Detect which cell encompasses the target text, then output its (x, y) center coordinate. 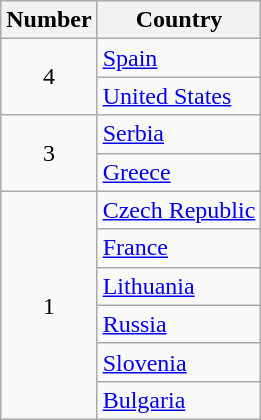
United States (179, 96)
Lithuania (179, 286)
Russia (179, 324)
Spain (179, 58)
Czech Republic (179, 210)
Bulgaria (179, 400)
Country (179, 20)
4 (49, 77)
3 (49, 153)
Slovenia (179, 362)
Greece (179, 172)
Serbia (179, 134)
Number (49, 20)
France (179, 248)
1 (49, 305)
